Find where the given text appears and provide that cell's center as [X, Y] coordinate. 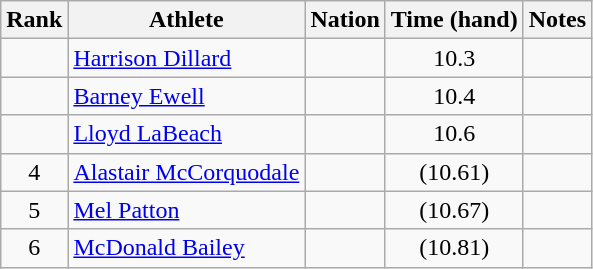
Alastair McCorquodale [186, 172]
Time (hand) [454, 20]
Mel Patton [186, 210]
(10.81) [454, 248]
Barney Ewell [186, 96]
(10.67) [454, 210]
10.3 [454, 58]
Rank [34, 20]
Harrison Dillard [186, 58]
(10.61) [454, 172]
Athlete [186, 20]
Notes [557, 20]
6 [34, 248]
Nation [345, 20]
Lloyd LaBeach [186, 134]
McDonald Bailey [186, 248]
4 [34, 172]
5 [34, 210]
10.6 [454, 134]
10.4 [454, 96]
